Capture the cell that displays the provided text and extract its [x, y] central coordinate. 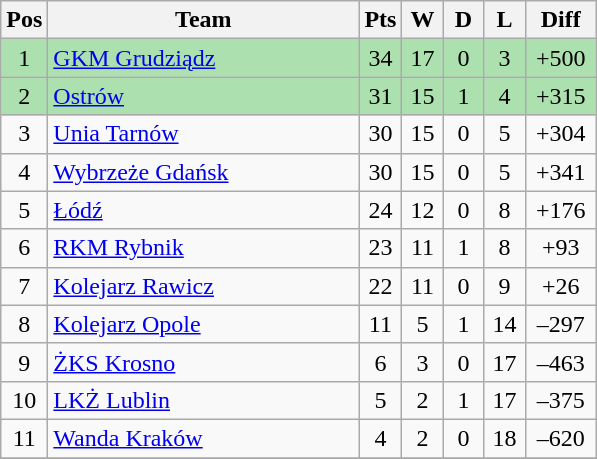
10 [24, 400]
Diff [560, 20]
31 [380, 96]
Pts [380, 20]
W [422, 20]
GKM Grudziądz [204, 58]
+26 [560, 286]
34 [380, 58]
Ostrów [204, 96]
+341 [560, 172]
RKM Rybnik [204, 248]
14 [504, 324]
7 [24, 286]
Kolejarz Rawicz [204, 286]
22 [380, 286]
Kolejarz Opole [204, 324]
D [464, 20]
12 [422, 210]
Pos [24, 20]
24 [380, 210]
+93 [560, 248]
+176 [560, 210]
18 [504, 438]
Łódź [204, 210]
Team [204, 20]
ŻKS Krosno [204, 362]
Unia Tarnów [204, 134]
+315 [560, 96]
–463 [560, 362]
+304 [560, 134]
–375 [560, 400]
23 [380, 248]
Wanda Kraków [204, 438]
+500 [560, 58]
L [504, 20]
–620 [560, 438]
Wybrzeże Gdańsk [204, 172]
–297 [560, 324]
LKŻ Lublin [204, 400]
